Return the (x, y) coordinate for the center point of the cell that contains the specified text.  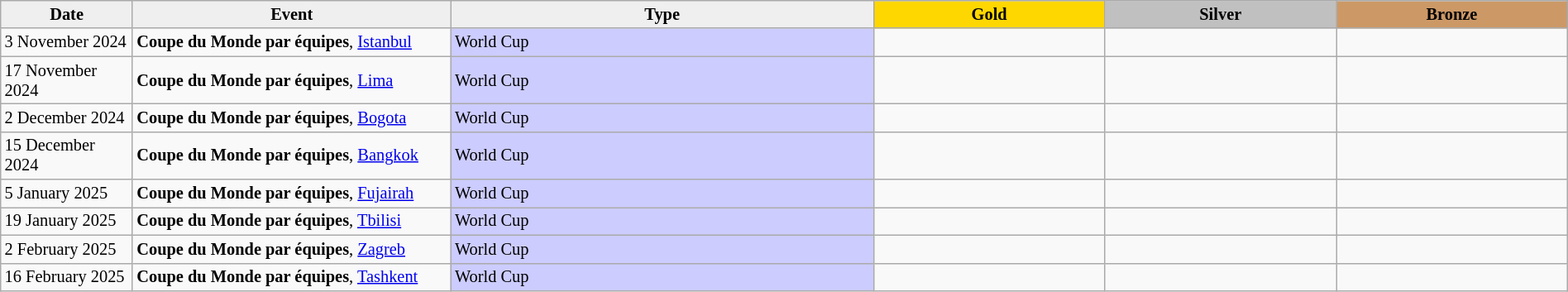
17 November 2024 (67, 80)
19 January 2025 (67, 221)
Coupe du Monde par équipes, Bogota (291, 117)
Coupe du Monde par équipes, Zagreb (291, 249)
Coupe du Monde par équipes, Bangkok (291, 156)
2 February 2025 (67, 249)
Silver (1221, 14)
Event (291, 14)
Bronze (1452, 14)
Coupe du Monde par équipes, Lima (291, 80)
Coupe du Monde par équipes, Fujairah (291, 194)
Type (662, 14)
16 February 2025 (67, 277)
Coupe du Monde par équipes, Tashkent (291, 277)
15 December 2024 (67, 156)
3 November 2024 (67, 42)
Coupe du Monde par équipes, Tbilisi (291, 221)
5 January 2025 (67, 194)
Date (67, 14)
Coupe du Monde par équipes, Istanbul (291, 42)
2 December 2024 (67, 117)
Gold (989, 14)
